Scan for the cell matching the given text and deliver its (x, y) coordinate at center. 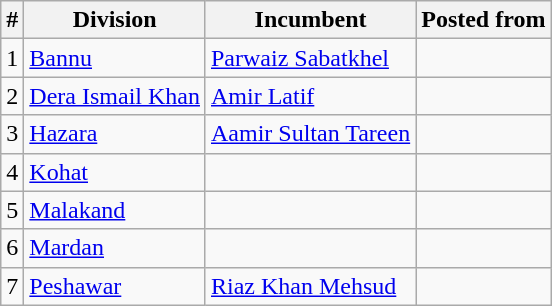
7 (12, 286)
Hazara (115, 134)
Amir Latif (310, 96)
3 (12, 134)
Aamir Sultan Tareen (310, 134)
5 (12, 210)
Dera Ismail Khan (115, 96)
1 (12, 58)
Incumbent (310, 20)
Malakand (115, 210)
Division (115, 20)
2 (12, 96)
4 (12, 172)
Kohat (115, 172)
Riaz Khan Mehsud (310, 286)
Posted from (484, 20)
Parwaiz Sabatkhel (310, 58)
# (12, 20)
Peshawar (115, 286)
Mardan (115, 248)
Bannu (115, 58)
6 (12, 248)
